Pinpoint the cell where the given text exists, returning its [X, Y] midpoint coordinate. 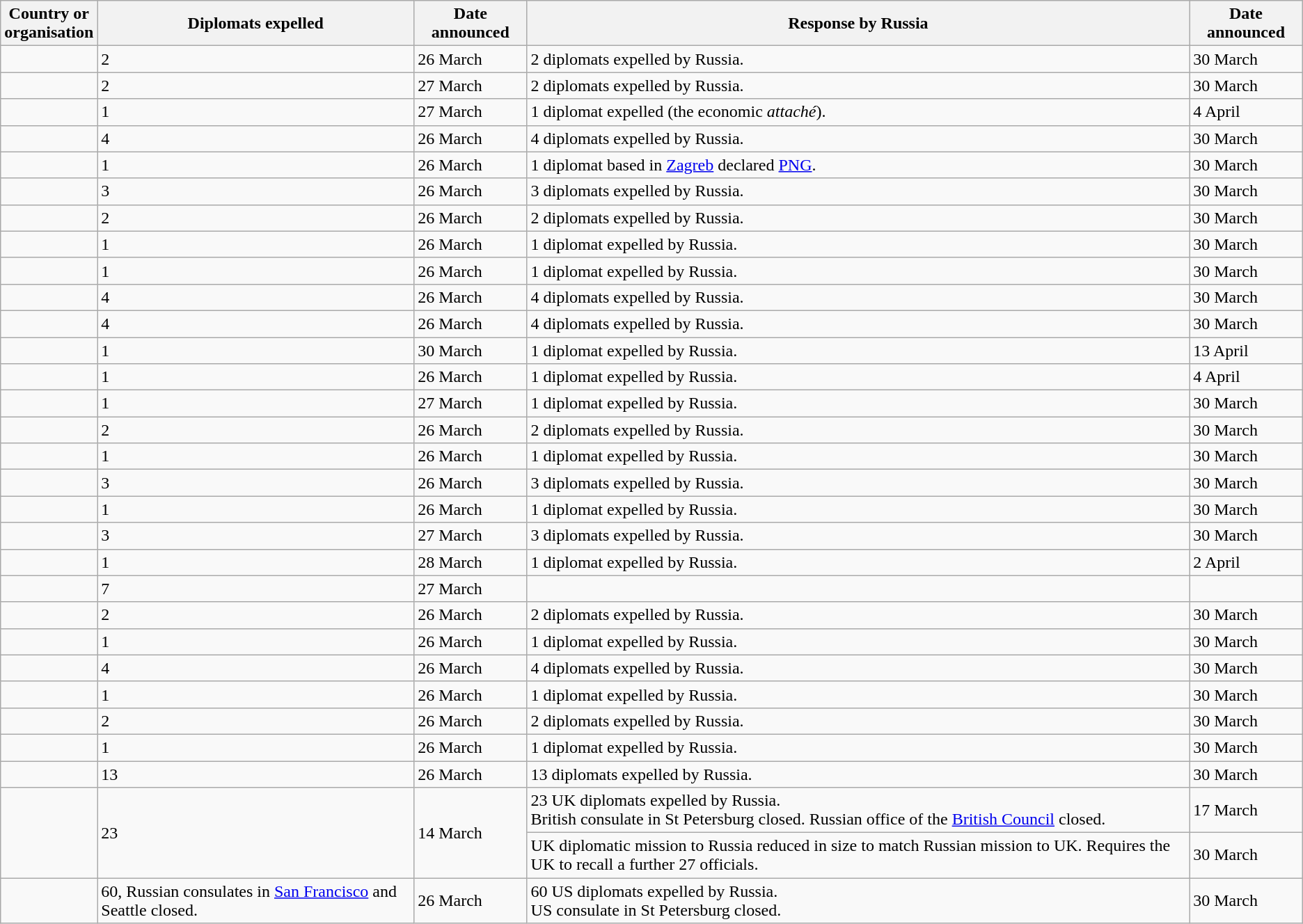
1 diplomat expelled (the economic attaché). [858, 112]
Response by Russia [858, 24]
13 [256, 774]
1 diplomat based in Zagreb declared PNG. [858, 165]
7 [256, 589]
Diplomats expelled [256, 24]
28 March [471, 562]
Country ororganisation [49, 24]
13 April [1246, 350]
13 diplomats expelled by Russia. [858, 774]
23 UK diplomats expelled by Russia.British consulate in St Petersburg closed. Russian office of the British Council closed. [858, 810]
17 March [1246, 810]
60, Russian consulates in San Francisco and Seattle closed. [256, 900]
2 April [1246, 562]
14 March [471, 833]
23 [256, 833]
60 US diplomats expelled by Russia.US consulate in St Petersburg closed. [858, 900]
UK diplomatic mission to Russia reduced in size to match Russian mission to UK. Requires the UK to recall a further 27 officials. [858, 856]
